Capture the cell that displays the provided text and extract its [x, y] central coordinate. 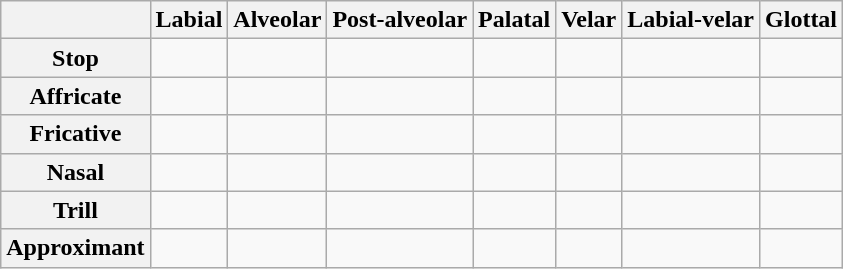
Palatal [514, 20]
Labial [189, 20]
Trill [76, 210]
Affricate [76, 96]
Fricative [76, 134]
Post-alveolar [400, 20]
Glottal [802, 20]
Nasal [76, 172]
Approximant [76, 248]
Velar [589, 20]
Alveolar [278, 20]
Stop [76, 58]
Labial-velar [691, 20]
